Determine the (x, y) coordinate at the center of the cell enclosing the given text.  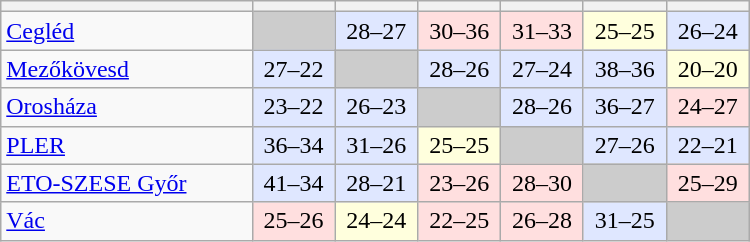
26–23 (376, 107)
ETO-SZESE Győr (126, 183)
22–25 (460, 221)
24–24 (376, 221)
Mezőkövesd (126, 69)
36–34 (294, 145)
27–24 (542, 69)
31–33 (542, 31)
38–36 (624, 69)
36–27 (624, 107)
25–29 (708, 183)
31–25 (624, 221)
22–21 (708, 145)
28–21 (376, 183)
23–26 (460, 183)
Vác (126, 221)
PLER (126, 145)
Orosháza (126, 107)
41–34 (294, 183)
28–27 (376, 31)
27–22 (294, 69)
26–28 (542, 221)
24–27 (708, 107)
Cegléd (126, 31)
31–26 (376, 145)
23–22 (294, 107)
20–20 (708, 69)
25–26 (294, 221)
28–30 (542, 183)
26–24 (708, 31)
30–36 (460, 31)
27–26 (624, 145)
